Return (x, y) of the center of cell containing provided text 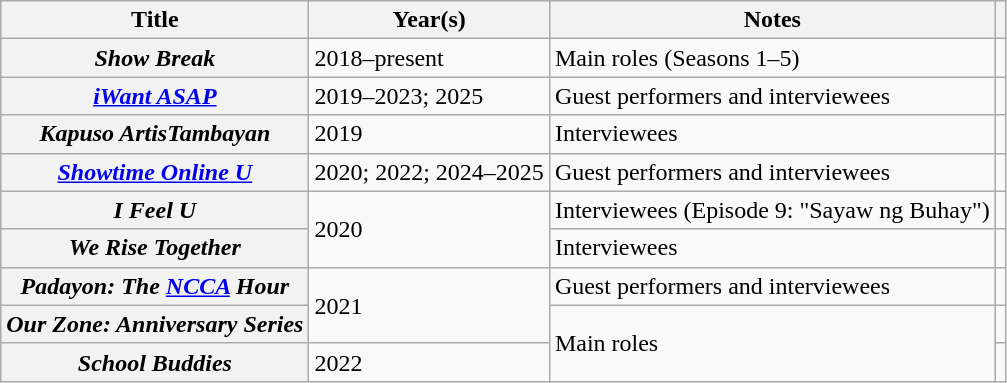
2019–2023; 2025 (429, 96)
Show Break (155, 58)
Main roles (772, 343)
2018–present (429, 58)
2020; 2022; 2024–2025 (429, 172)
Padayon: The NCCA Hour (155, 286)
We Rise Together (155, 248)
Showtime Online U (155, 172)
iWant ASAP (155, 96)
School Buddies (155, 362)
Title (155, 20)
2021 (429, 305)
Notes (772, 20)
2020 (429, 229)
Interviewees (Episode 9: "Sayaw ng Buhay") (772, 210)
2022 (429, 362)
Year(s) (429, 20)
Our Zone: Anniversary Series (155, 324)
2019 (429, 134)
Kapuso ArtisTambayan (155, 134)
I Feel U (155, 210)
Main roles (Seasons 1–5) (772, 58)
